From the cell containing the given text, extract its center point as [X, Y] coordinate. 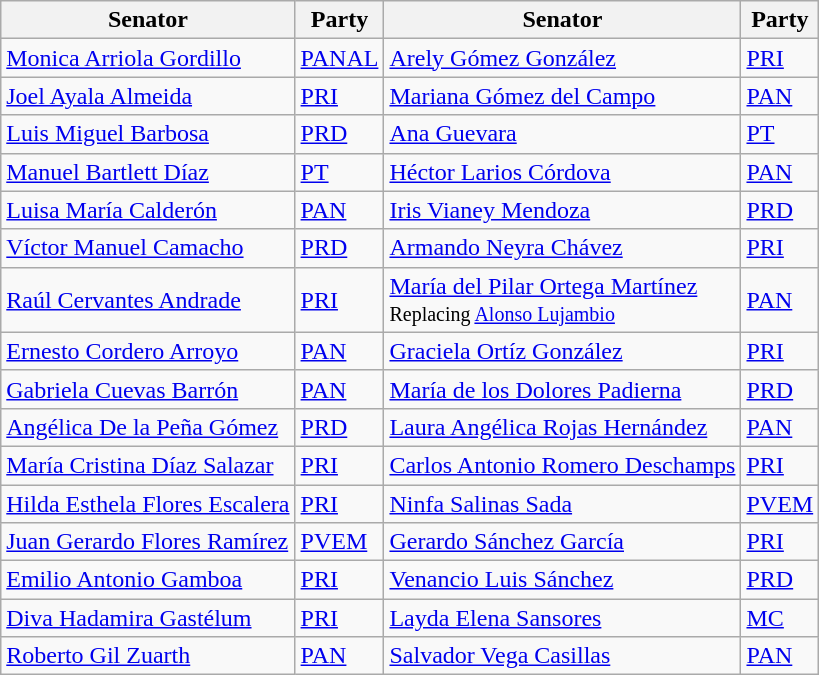
Joel Ayala Almeida [148, 96]
Ana Guevara [562, 134]
Luis Miguel Barbosa [148, 134]
Arely Gómez González [562, 58]
Carlos Antonio Romero Deschamps [562, 465]
Gabriela Cuevas Barrón [148, 389]
Ninfa Salinas Sada [562, 503]
Gerardo Sánchez García [562, 542]
Manuel Bartlett Díaz [148, 172]
Luisa María Calderón [148, 210]
Armando Neyra Chávez [562, 248]
Diva Hadamira Gastélum [148, 618]
Juan Gerardo Flores Ramírez [148, 542]
Hilda Esthela Flores Escalera [148, 503]
MC [780, 618]
Venancio Luis Sánchez [562, 580]
Mariana Gómez del Campo [562, 96]
Emilio Antonio Gamboa [148, 580]
Layda Elena Sansores [562, 618]
Laura Angélica Rojas Hernández [562, 427]
Raúl Cervantes Andrade [148, 300]
María de los Dolores Padierna [562, 389]
Angélica De la Peña Gómez [148, 427]
Roberto Gil Zuarth [148, 656]
Monica Arriola Gordillo [148, 58]
Salvador Vega Casillas [562, 656]
María Cristina Díaz Salazar [148, 465]
PANAL [340, 58]
Graciela Ortíz González [562, 351]
Héctor Larios Córdova [562, 172]
Iris Vianey Mendoza [562, 210]
María del Pilar Ortega MartínezReplacing Alonso Lujambio [562, 300]
Ernesto Cordero Arroyo [148, 351]
Víctor Manuel Camacho [148, 248]
